Return [x, y] of the center of cell containing provided text 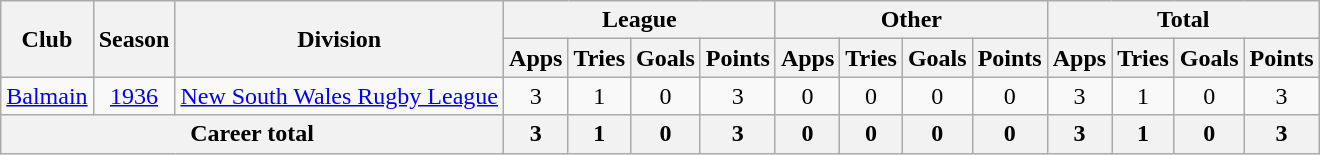
League [640, 20]
Balmain [47, 96]
Career total [252, 134]
Division [340, 39]
Season [134, 39]
1936 [134, 96]
New South Wales Rugby League [340, 96]
Total [1183, 20]
Club [47, 39]
Other [911, 20]
